Determine the (x, y) coordinate at the center of the cell enclosing the given text.  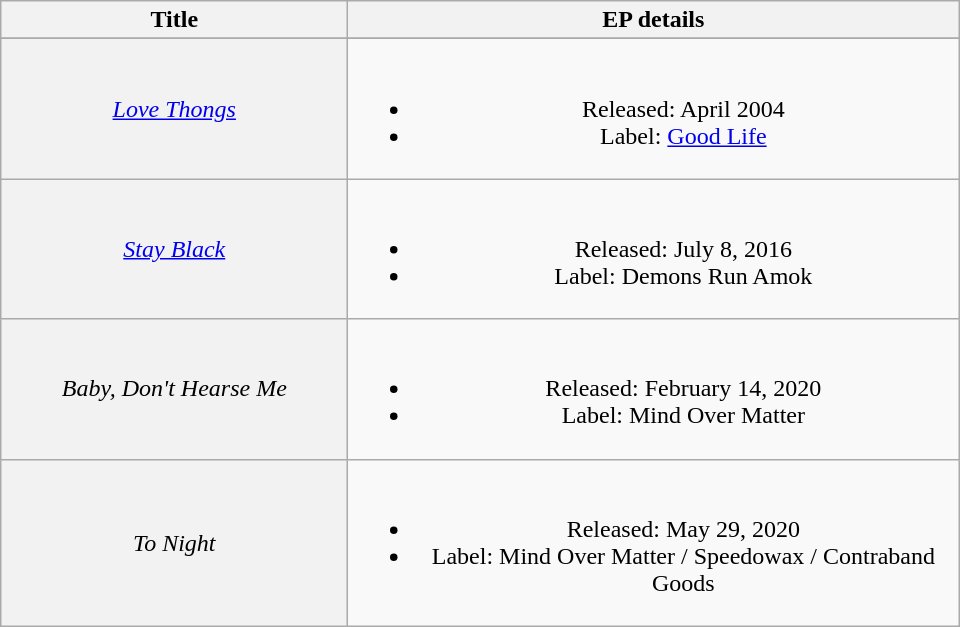
Released: July 8, 2016Label: Demons Run Amok (654, 249)
Released: February 14, 2020Label: Mind Over Matter (654, 389)
Stay Black (174, 249)
Baby, Don't Hearse Me (174, 389)
Love Thongs (174, 109)
Title (174, 20)
Released: May 29, 2020Label: Mind Over Matter / Speedowax / Contraband Goods (654, 542)
Released: April 2004Label: Good Life (654, 109)
EP details (654, 20)
To Night (174, 542)
